Output the (x, y) coordinate of the center of the cell containing the given text.  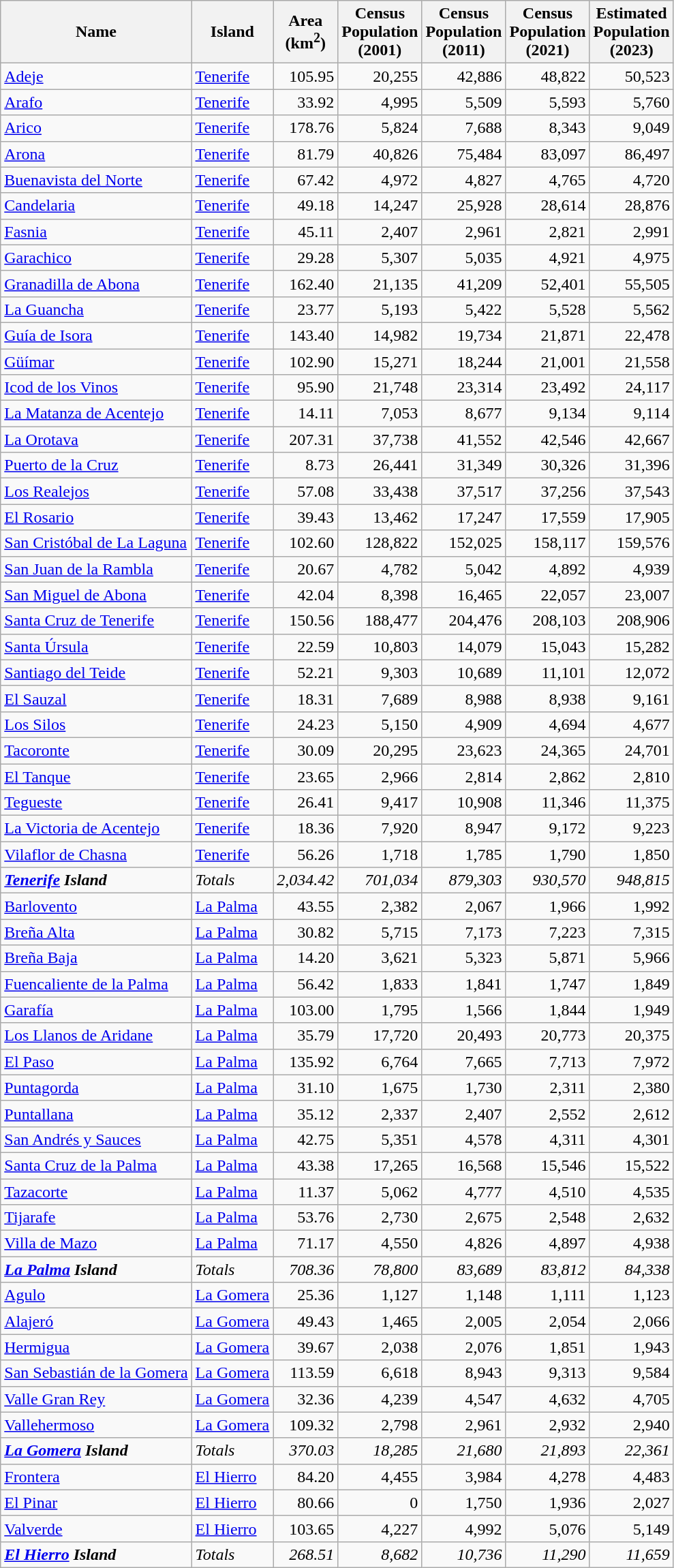
81.79 (305, 154)
1,992 (631, 906)
50,523 (631, 76)
25,928 (463, 206)
Adeje (96, 76)
7,173 (463, 932)
15,546 (548, 1165)
Buenavista del Norte (96, 180)
2,027 (631, 1503)
20,375 (631, 1036)
5,966 (631, 958)
2,966 (380, 776)
11,346 (548, 803)
18.36 (305, 829)
31,396 (631, 465)
10,689 (463, 673)
Los Llanos de Aridane (96, 1036)
33,438 (380, 491)
8.73 (305, 465)
28,614 (548, 206)
15,522 (631, 1165)
10,736 (463, 1554)
8,947 (463, 829)
83,689 (463, 1270)
42,667 (631, 440)
42.75 (305, 1139)
17,559 (548, 517)
57.08 (305, 491)
2,862 (548, 776)
30.09 (305, 750)
23,492 (548, 388)
El Paso (96, 1062)
21,748 (380, 388)
21,680 (463, 1451)
4,677 (631, 724)
Fuencaliente de la Palma (96, 984)
37,543 (631, 491)
31,349 (463, 465)
2,066 (631, 1321)
23.77 (305, 309)
178.76 (305, 128)
1,844 (548, 1010)
4,826 (463, 1244)
2,940 (631, 1425)
49.18 (305, 206)
4,992 (463, 1528)
5,715 (380, 932)
1,833 (380, 984)
1,747 (548, 984)
45.11 (305, 232)
31.10 (305, 1088)
2,932 (548, 1425)
Guía de Isora (96, 335)
105.95 (305, 76)
21,135 (380, 283)
2,632 (631, 1218)
158,117 (548, 543)
El Rosario (96, 517)
Puntagorda (96, 1088)
4,239 (380, 1399)
4,547 (463, 1399)
14,079 (463, 647)
7,223 (548, 932)
103.65 (305, 1528)
1,966 (548, 906)
83,812 (548, 1270)
1,850 (631, 855)
204,476 (463, 621)
1,718 (380, 855)
17,905 (631, 517)
4,578 (463, 1139)
113.59 (305, 1373)
Island (232, 32)
20,255 (380, 76)
15,271 (380, 362)
4,827 (463, 180)
EstimatedPopulation(2023) (631, 32)
84.20 (305, 1477)
103.00 (305, 1010)
22,361 (631, 1451)
Valverde (96, 1528)
1,851 (548, 1347)
4,510 (548, 1192)
1,949 (631, 1010)
2,005 (463, 1321)
Icod de los Vinos (96, 388)
Tenerife Island (96, 880)
Santa Cruz de Tenerife (96, 621)
152,025 (463, 543)
6,764 (380, 1062)
23.65 (305, 776)
109.32 (305, 1425)
4,995 (380, 102)
33.92 (305, 102)
2,067 (463, 906)
Vilaflor de Chasna (96, 855)
5,422 (463, 309)
39.43 (305, 517)
Tijarafe (96, 1218)
14,982 (380, 335)
159,576 (631, 543)
879,303 (463, 880)
2,311 (548, 1088)
1,841 (463, 984)
2,552 (548, 1113)
5,042 (463, 569)
16,568 (463, 1165)
Agulo (96, 1295)
102.90 (305, 362)
1,111 (548, 1295)
75,484 (463, 154)
4,278 (548, 1477)
24,117 (631, 388)
24,365 (548, 750)
San Sebastián de la Gomera (96, 1373)
San Cristóbal de La Laguna (96, 543)
5,593 (548, 102)
7,665 (463, 1062)
2,337 (380, 1113)
Granadilla de Abona (96, 283)
2,076 (463, 1347)
4,301 (631, 1139)
8,943 (463, 1373)
7,713 (548, 1062)
42,886 (463, 76)
10,908 (463, 803)
4,938 (631, 1244)
21,893 (548, 1451)
4,705 (631, 1399)
701,034 (380, 880)
9,049 (631, 128)
30,326 (548, 465)
12,072 (631, 673)
4,632 (548, 1399)
7,053 (380, 414)
10,803 (380, 647)
86,497 (631, 154)
11.37 (305, 1192)
Garachico (96, 258)
84,338 (631, 1270)
6,618 (380, 1373)
55,505 (631, 283)
930,570 (548, 880)
5,871 (548, 958)
9,313 (548, 1373)
22,478 (631, 335)
CensusPopulation(2001) (380, 32)
8,938 (548, 698)
San Miguel de Abona (96, 595)
5,035 (463, 258)
41,209 (463, 283)
5,323 (463, 958)
9,134 (548, 414)
1,943 (631, 1347)
Los Realejos (96, 491)
52.21 (305, 673)
2,798 (380, 1425)
4,782 (380, 569)
102.60 (305, 543)
Villa de Mazo (96, 1244)
2,814 (463, 776)
1,127 (380, 1295)
5,307 (380, 258)
2,991 (631, 232)
La Matanza de Acentejo (96, 414)
83,097 (548, 154)
11,375 (631, 803)
2,382 (380, 906)
5,760 (631, 102)
207.31 (305, 440)
56.42 (305, 984)
4,720 (631, 180)
7,688 (463, 128)
8,988 (463, 698)
7,972 (631, 1062)
42.04 (305, 595)
Breña Baja (96, 958)
42,546 (548, 440)
2,038 (380, 1347)
1,675 (380, 1088)
1,123 (631, 1295)
43.38 (305, 1165)
208,906 (631, 621)
5,150 (380, 724)
128,822 (380, 543)
1,785 (463, 855)
1,750 (463, 1503)
Güímar (96, 362)
14.11 (305, 414)
26.41 (305, 803)
4,897 (548, 1244)
43.55 (305, 906)
25.36 (305, 1295)
24.23 (305, 724)
28,876 (631, 206)
4,765 (548, 180)
13,462 (380, 517)
5,528 (548, 309)
17,720 (380, 1036)
9,223 (631, 829)
7,315 (631, 932)
5,351 (380, 1139)
2,810 (631, 776)
708.36 (305, 1270)
20,295 (380, 750)
39.67 (305, 1347)
80.66 (305, 1503)
135.92 (305, 1062)
4,550 (380, 1244)
El Pinar (96, 1503)
4,921 (548, 258)
14,247 (380, 206)
Puerto de la Cruz (96, 465)
5,149 (631, 1528)
3,621 (380, 958)
78,800 (380, 1270)
23,623 (463, 750)
4,777 (463, 1192)
0 (380, 1503)
1,790 (548, 855)
948,815 (631, 880)
1,936 (548, 1503)
56.26 (305, 855)
29.28 (305, 258)
20,773 (548, 1036)
8,682 (380, 1554)
9,584 (631, 1373)
49.43 (305, 1321)
4,455 (380, 1477)
4,909 (463, 724)
La Guancha (96, 309)
5,824 (380, 128)
17,247 (463, 517)
5,193 (380, 309)
Frontera (96, 1477)
67.42 (305, 180)
Puntallana (96, 1113)
Arico (96, 128)
40,826 (380, 154)
2,675 (463, 1218)
La Orotava (96, 440)
53.76 (305, 1218)
2,380 (631, 1088)
El Tanque (96, 776)
CensusPopulation(2021) (548, 32)
30.82 (305, 932)
La Gomera Island (96, 1451)
268.51 (305, 1554)
37,517 (463, 491)
23,314 (463, 388)
26,441 (380, 465)
21,558 (631, 362)
4,311 (548, 1139)
37,256 (548, 491)
11,290 (548, 1554)
Garafía (96, 1010)
11,659 (631, 1554)
41,552 (463, 440)
7,689 (380, 698)
37,738 (380, 440)
143.40 (305, 335)
24,701 (631, 750)
El Sauzal (96, 698)
4,227 (380, 1528)
La Palma Island (96, 1270)
188,477 (380, 621)
5,076 (548, 1528)
4,972 (380, 180)
5,562 (631, 309)
32.36 (305, 1399)
1,465 (380, 1321)
Santa Úrsula (96, 647)
3,984 (463, 1477)
2,612 (631, 1113)
San Juan de la Rambla (96, 569)
La Victoria de Acentejo (96, 829)
2,730 (380, 1218)
8,343 (548, 128)
8,677 (463, 414)
Tazacorte (96, 1192)
Candelaria (96, 206)
11,101 (548, 673)
Breña Alta (96, 932)
Santa Cruz de la Palma (96, 1165)
18,244 (463, 362)
Hermigua (96, 1347)
20,493 (463, 1036)
16,465 (463, 595)
95.90 (305, 388)
21,001 (548, 362)
4,975 (631, 258)
21,871 (548, 335)
20.67 (305, 569)
23,007 (631, 595)
5,509 (463, 102)
18.31 (305, 698)
Fasnia (96, 232)
Barlovento (96, 906)
71.17 (305, 1244)
18,285 (380, 1451)
1,730 (463, 1088)
35.12 (305, 1113)
4,892 (548, 569)
17,265 (380, 1165)
15,282 (631, 647)
19,734 (463, 335)
4,535 (631, 1192)
El Hierro Island (96, 1554)
CensusPopulation(2011) (463, 32)
2,821 (548, 232)
9,172 (548, 829)
52,401 (548, 283)
162.40 (305, 283)
Los Silos (96, 724)
370.03 (305, 1451)
9,114 (631, 414)
1,849 (631, 984)
22,057 (548, 595)
Tegueste (96, 803)
1,566 (463, 1010)
4,483 (631, 1477)
15,043 (548, 647)
9,161 (631, 698)
48,822 (548, 76)
Alajeró (96, 1321)
2,548 (548, 1218)
9,417 (380, 803)
Tacoronte (96, 750)
4,694 (548, 724)
9,303 (380, 673)
Arona (96, 154)
Vallehermoso (96, 1425)
Area(km2) (305, 32)
5,062 (380, 1192)
4,939 (631, 569)
Valle Gran Rey (96, 1399)
7,920 (380, 829)
Name (96, 32)
14.20 (305, 958)
8,398 (380, 595)
150.56 (305, 621)
1,795 (380, 1010)
35.79 (305, 1036)
1,148 (463, 1295)
San Andrés y Sauces (96, 1139)
22.59 (305, 647)
2,034.42 (305, 880)
Santiago del Teide (96, 673)
2,054 (548, 1321)
208,103 (548, 621)
Arafo (96, 102)
